Return (X, Y) of the center of cell containing provided text 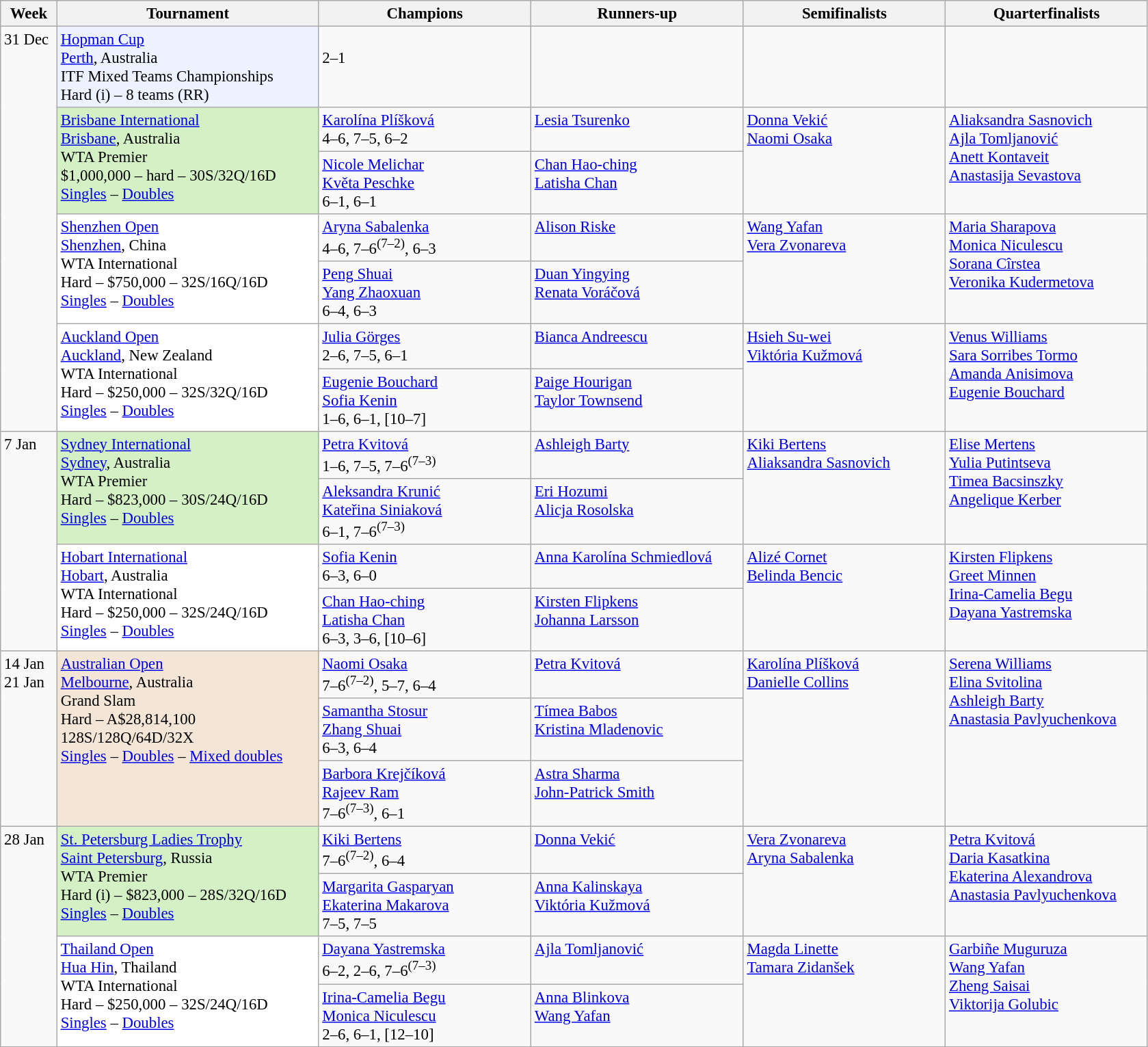
Kiki Bertens Aliaksandra Sasnovich (844, 487)
31 Dec (29, 229)
Aleksandra Krunić Kateřina Siniaková6–1, 7–6(7–3) (425, 511)
Duan Yingying Renata Voráčová (637, 293)
2–1 (425, 67)
Shenzhen OpenShenzhen, ChinaWTA InternationalHard – $750,000 – 32S/16Q/16DSingles – Doubles (187, 269)
Donna Vekić (637, 851)
Irina-Camelia Begu Monica Niculescu2–6, 6–1, [12–10] (425, 1016)
Sofia Kenin6–3, 6–0 (425, 566)
Donna Vekić Naomi Osaka (844, 161)
Samantha Stosur Zhang Shuai6–3, 6–4 (425, 730)
Anna Kalinskaya Viktória Kužmová (637, 905)
Wang Yafan Vera Zvonareva (844, 269)
Barbora Krejčíková Rajeev Ram7–6(7–3), 6–1 (425, 794)
Ashleigh Barty (637, 454)
Elise Mertens Yulia Putintseva Timea Bacsinszky Angelique Kerber (1047, 487)
Chan Hao-ching Latisha Chan (637, 183)
Lesia Tsurenko (637, 130)
Tímea Babos Kristina Mladenovic (637, 730)
Semifinalists (844, 14)
Champions (425, 14)
7 Jan (29, 541)
14 Jan 21 Jan (29, 739)
Kiki Bertens7–6(7–2), 6–4 (425, 851)
Aryna Sabalenka4–6, 7–6(7–2), 6–3 (425, 238)
Hopman CupPerth, AustraliaITF Mixed Teams ChampionshipsHard (i) – 8 teams (RR) (187, 67)
Tournament (187, 14)
Ajla Tomljanović (637, 960)
Thailand OpenHua Hin, ThailandWTA InternationalHard – $250,000 – 32S/24Q/16DSingles – Doubles (187, 992)
Alison Riske (637, 238)
Karolína Plíšková Danielle Collins (844, 739)
Maria Sharapova Monica Niculescu Sorana Cîrstea Veronika Kudermetova (1047, 269)
Garbiñe Muguruza Wang Yafan Zheng Saisai Viktorija Golubic (1047, 992)
Petra Kvitová (637, 674)
Brisbane International Brisbane, AustraliaWTA Premier$1,000,000 – hard – 30S/32Q/16DSingles – Doubles (187, 161)
Hobart InternationalHobart, AustraliaWTA InternationalHard – $250,000 – 32S/24Q/16DSingles – Doubles (187, 598)
Hsieh Su-wei Viktória Kužmová (844, 377)
St. Petersburg Ladies TrophySaint Petersburg, RussiaWTA PremierHard (i) – $823,000 – 28S/32Q/16DSingles – Doubles (187, 882)
Quarterfinalists (1047, 14)
Auckland OpenAuckland, New ZealandWTA InternationalHard – $250,000 – 32S/32Q/16D Singles – Doubles (187, 377)
Aliaksandra Sasnovich Ajla Tomljanović Anett Kontaveit Anastasija Sevastova (1047, 161)
Serena Williams Elina Svitolina Ashleigh Barty Anastasia Pavlyuchenkova (1047, 739)
Magda Linette Tamara Zidanšek (844, 992)
Bianca Andreescu (637, 346)
Kirsten Flipkens Greet Minnen Irina-Camelia Begu Dayana Yastremska (1047, 598)
Kirsten Flipkens Johanna Larsson (637, 620)
Vera Zvonareva Aryna Sabalenka (844, 882)
Julia Görges2–6, 7–5, 6–1 (425, 346)
Margarita Gasparyan Ekaterina Makarova7–5, 7–5 (425, 905)
Week (29, 14)
Sydney InternationalSydney, AustraliaWTA PremierHard – $823,000 – 30S/24Q/16DSingles – Doubles (187, 487)
Dayana Yastremska6–2, 2–6, 7–6(7–3) (425, 960)
Astra Sharma John-Patrick Smith (637, 794)
Paige Hourigan Taylor Townsend (637, 400)
Anna Blinkova Wang Yafan (637, 1016)
Naomi Osaka7–6(7–2), 5–7, 6–4 (425, 674)
Eugenie Bouchard Sofia Kenin1–6, 6–1, [10–7] (425, 400)
Australian OpenMelbourne, AustraliaGrand SlamHard – A$28,814,100128S/128Q/64D/32XSingles – Doubles – Mixed doubles (187, 739)
Petra Kvitová 1–6, 7–5, 7–6(7–3) (425, 454)
Alizé Cornet Belinda Bencic (844, 598)
Eri Hozumi Alicja Rosolska (637, 511)
Anna Karolína Schmiedlová (637, 566)
28 Jan (29, 937)
Petra Kvitová Daria Kasatkina Ekaterina Alexandrova Anastasia Pavlyuchenkova (1047, 882)
Venus Williams Sara Sorribes Tormo Amanda Anisimova Eugenie Bouchard (1047, 377)
Nicole Melichar Květa Peschke6–1, 6–1 (425, 183)
Runners-up (637, 14)
Karolína Plíšková4–6, 7–5, 6–2 (425, 130)
Peng Shuai Yang Zhaoxuan6–4, 6–3 (425, 293)
Chan Hao-ching Latisha Chan6–3, 3–6, [10–6] (425, 620)
